Search for the cell housing the specified text and yield its [x, y] center coordinate. 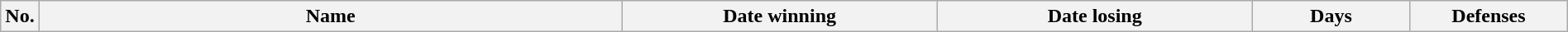
Defenses [1489, 16]
Name [331, 16]
Date losing [1095, 16]
Date winning [779, 16]
Days [1331, 16]
No. [20, 16]
